Search for the cell housing the specified text and yield its (X, Y) center coordinate. 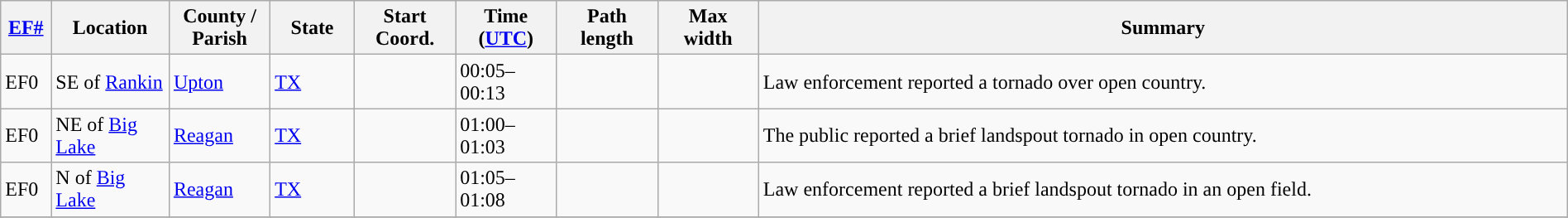
Max width (708, 28)
County / Parish (219, 28)
01:05–01:08 (506, 189)
NE of Big Lake (111, 136)
Upton (219, 81)
Path length (607, 28)
N of Big Lake (111, 189)
EF# (26, 28)
Law enforcement reported a brief landspout tornado in an open field. (1163, 189)
Start Coord. (404, 28)
Time (UTC) (506, 28)
The public reported a brief landspout tornado in open country. (1163, 136)
00:05–00:13 (506, 81)
Location (111, 28)
SE of Rankin (111, 81)
State (313, 28)
Law enforcement reported a tornado over open country. (1163, 81)
01:00–01:03 (506, 136)
Summary (1163, 28)
